Identify which cell holds the provided text, then report its [X, Y] central coordinate. 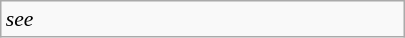
see [203, 19]
